Identify which cell holds the provided text, then report its (X, Y) central coordinate. 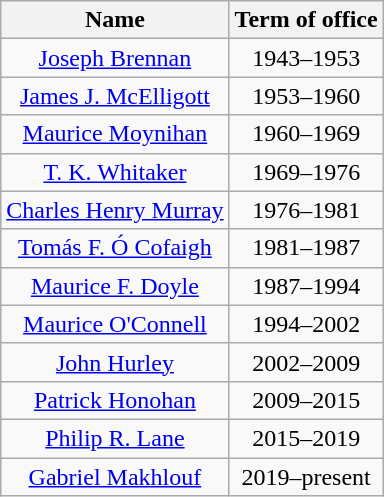
Tomás F. Ó Cofaigh (115, 248)
1987–1994 (306, 286)
Charles Henry Murray (115, 210)
T. K. Whitaker (115, 172)
John Hurley (115, 362)
1994–2002 (306, 324)
1981–1987 (306, 248)
James J. McElligott (115, 96)
2019–present (306, 477)
1976–1981 (306, 210)
2009–2015 (306, 400)
Maurice O'Connell (115, 324)
Name (115, 20)
Gabriel Makhlouf (115, 477)
Term of office (306, 20)
2015–2019 (306, 438)
1969–1976 (306, 172)
1960–1969 (306, 134)
1943–1953 (306, 58)
Patrick Honohan (115, 400)
2002–2009 (306, 362)
Joseph Brennan (115, 58)
Philip R. Lane (115, 438)
1953–1960 (306, 96)
Maurice Moynihan (115, 134)
Maurice F. Doyle (115, 286)
